Return the (X, Y) coordinate for the center point of the cell that contains the specified text.  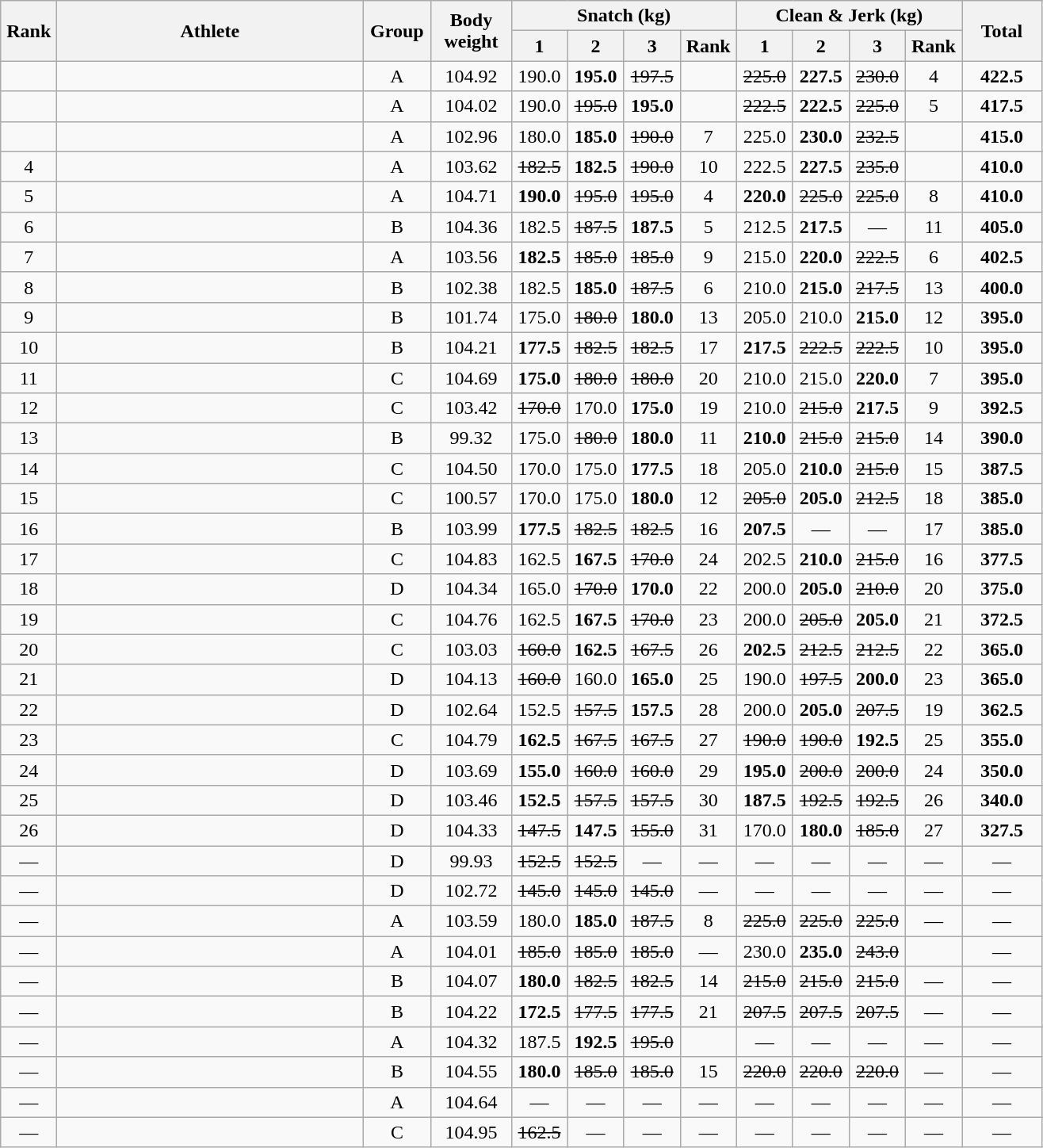
104.79 (471, 740)
100.57 (471, 499)
104.01 (471, 951)
392.5 (1002, 408)
103.59 (471, 921)
104.55 (471, 1072)
375.0 (1002, 589)
362.5 (1002, 710)
104.21 (471, 347)
102.64 (471, 710)
400.0 (1002, 287)
29 (709, 770)
104.69 (471, 378)
402.5 (1002, 257)
104.22 (471, 1012)
422.5 (1002, 76)
340.0 (1002, 800)
104.95 (471, 1132)
Clean & Jerk (kg) (849, 16)
350.0 (1002, 770)
104.36 (471, 227)
104.71 (471, 197)
Body weight (471, 31)
104.34 (471, 589)
104.76 (471, 619)
104.07 (471, 982)
99.93 (471, 860)
101.74 (471, 317)
Athlete (210, 31)
103.56 (471, 257)
104.64 (471, 1102)
103.03 (471, 649)
417.5 (1002, 106)
377.5 (1002, 559)
415.0 (1002, 136)
405.0 (1002, 227)
104.13 (471, 679)
103.42 (471, 408)
99.32 (471, 438)
102.96 (471, 136)
243.0 (877, 951)
102.72 (471, 891)
104.50 (471, 469)
Snatch (kg) (624, 16)
104.33 (471, 830)
103.46 (471, 800)
103.99 (471, 529)
104.02 (471, 106)
103.62 (471, 166)
327.5 (1002, 830)
Group (397, 31)
232.5 (877, 136)
104.83 (471, 559)
104.32 (471, 1042)
102.38 (471, 287)
390.0 (1002, 438)
30 (709, 800)
104.92 (471, 76)
387.5 (1002, 469)
372.5 (1002, 619)
355.0 (1002, 740)
172.5 (539, 1012)
Total (1002, 31)
28 (709, 710)
103.69 (471, 770)
31 (709, 830)
